Determine the (X, Y) coordinate at the center of the cell enclosing the given text.  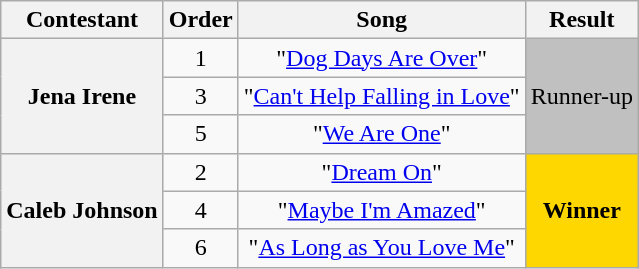
Song (382, 20)
Jena Irene (82, 96)
Runner-up (582, 96)
"Dream On" (382, 172)
Contestant (82, 20)
6 (200, 248)
Order (200, 20)
Winner (582, 210)
"Dog Days Are Over" (382, 58)
2 (200, 172)
3 (200, 96)
"Maybe I'm Amazed" (382, 210)
"Can't Help Falling in Love" (382, 96)
1 (200, 58)
Caleb Johnson (82, 210)
Result (582, 20)
5 (200, 134)
"We Are One" (382, 134)
4 (200, 210)
"As Long as You Love Me" (382, 248)
